Scan for the cell matching the given text and deliver its (X, Y) coordinate at center. 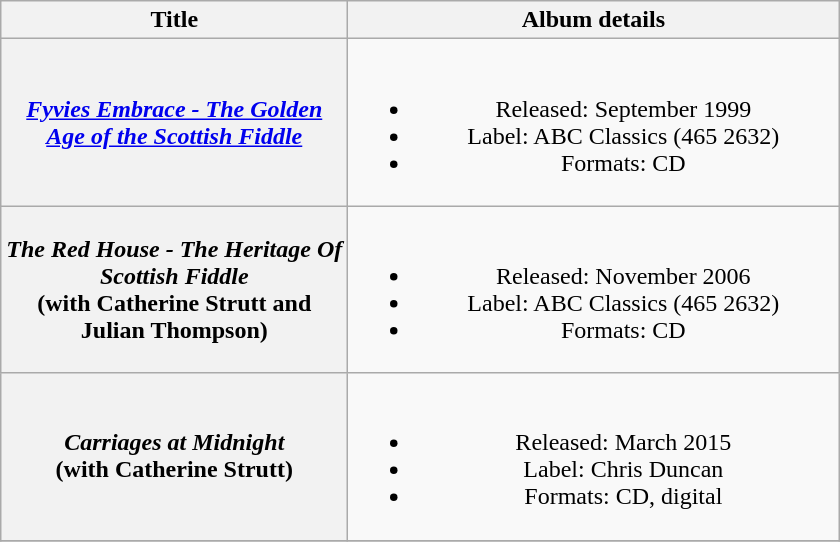
Released: March 2015Label: Chris DuncanFormats: CD, digital (594, 456)
The Red House - The Heritage Of Scottish Fiddle (with Catherine Strutt and Julian Thompson) (174, 290)
Fyvies Embrace - The Golden Age of the Scottish Fiddle (174, 122)
Released: September 1999Label: ABC Classics (465 2632)Formats: CD (594, 122)
Title (174, 20)
Album details (594, 20)
Carriages at Midnight (with Catherine Strutt) (174, 456)
Released: November 2006Label: ABC Classics (465 2632)Formats: CD (594, 290)
